Detect which cell encompasses the target text, then output its [x, y] center coordinate. 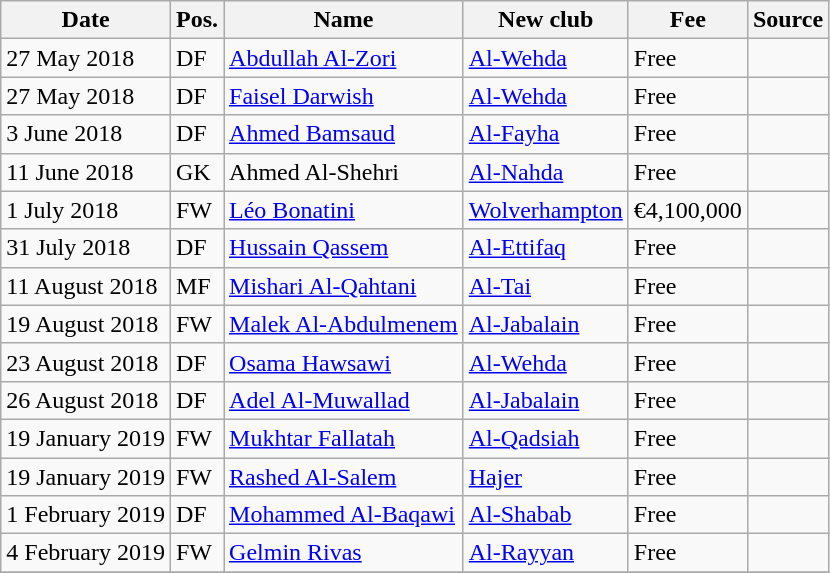
11 August 2018 [86, 286]
Mohammed Al-Baqawi [344, 515]
Gelmin Rivas [344, 553]
1 July 2018 [86, 210]
GK [196, 172]
Hajer [546, 477]
Al-Shabab [546, 515]
Al-Nahda [546, 172]
Mukhtar Fallatah [344, 438]
Al-Ettifaq [546, 248]
1 February 2019 [86, 515]
Fee [688, 20]
31 July 2018 [86, 248]
11 June 2018 [86, 172]
Al-Fayha [546, 134]
Wolverhampton [546, 210]
MF [196, 286]
Al-Tai [546, 286]
Abdullah Al-Zori [344, 58]
Al-Rayyan [546, 553]
Faisel Darwish [344, 96]
Name [344, 20]
3 June 2018 [86, 134]
Al-Qadsiah [546, 438]
Source [788, 20]
Ahmed Al-Shehri [344, 172]
Malek Al-Abdulmenem [344, 324]
Adel Al-Muwallad [344, 400]
19 August 2018 [86, 324]
Date [86, 20]
4 February 2019 [86, 553]
26 August 2018 [86, 400]
Osama Hawsawi [344, 362]
New club [546, 20]
Rashed Al-Salem [344, 477]
Mishari Al-Qahtani [344, 286]
Hussain Qassem [344, 248]
Léo Bonatini [344, 210]
€4,100,000 [688, 210]
Pos. [196, 20]
Ahmed Bamsaud [344, 134]
23 August 2018 [86, 362]
